Capture the cell that displays the provided text and extract its (x, y) central coordinate. 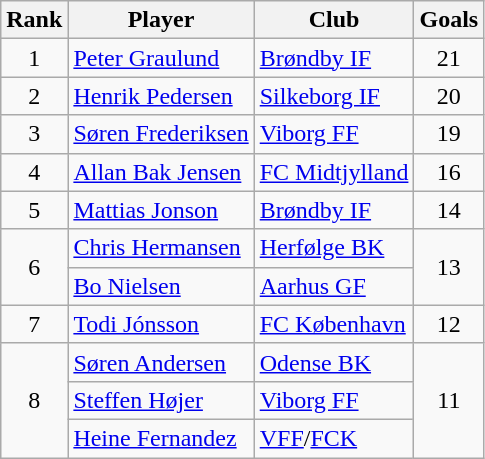
Heine Fernandez (161, 438)
Club (334, 20)
Bo Nielsen (161, 286)
FC København (334, 324)
Todi Jónsson (161, 324)
19 (449, 134)
1 (34, 58)
2 (34, 96)
Odense BK (334, 362)
Peter Graulund (161, 58)
14 (449, 210)
7 (34, 324)
20 (449, 96)
Aarhus GF (334, 286)
16 (449, 172)
11 (449, 400)
Søren Frederiksen (161, 134)
5 (34, 210)
6 (34, 267)
FC Midtjylland (334, 172)
Mattias Jonson (161, 210)
VFF/FCK (334, 438)
21 (449, 58)
Steffen Højer (161, 400)
8 (34, 400)
4 (34, 172)
Chris Hermansen (161, 248)
Silkeborg IF (334, 96)
Player (161, 20)
12 (449, 324)
Rank (34, 20)
3 (34, 134)
Allan Bak Jensen (161, 172)
Henrik Pedersen (161, 96)
13 (449, 267)
Søren Andersen (161, 362)
Herfølge BK (334, 248)
Goals (449, 20)
